From the cell containing the given text, extract its center point as [X, Y] coordinate. 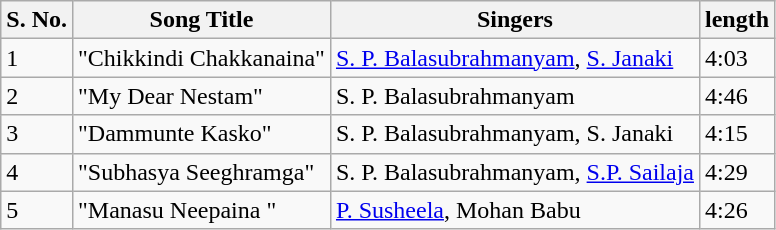
1 [37, 58]
4:03 [736, 58]
4:29 [736, 172]
2 [37, 96]
"My Dear Nestam" [201, 96]
"Subhasya Seeghramga" [201, 172]
4:46 [736, 96]
Song Title [201, 20]
4:15 [736, 134]
"Dammunte Kasko" [201, 134]
S. P. Balasubrahmanyam [514, 96]
S. No. [37, 20]
5 [37, 210]
P. Susheela, Mohan Babu [514, 210]
3 [37, 134]
S. P. Balasubrahmanyam, S.P. Sailaja [514, 172]
4 [37, 172]
"Manasu Neepaina " [201, 210]
length [736, 20]
4:26 [736, 210]
"Chikkindi Chakkanaina" [201, 58]
Singers [514, 20]
